Extract the (X, Y) coordinate from the center of the cell holding the provided text.  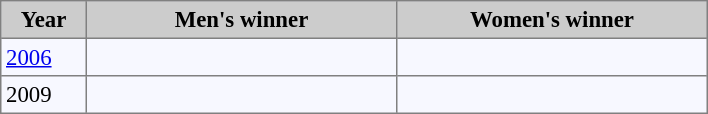
Year (44, 20)
Men's winner (241, 20)
2006 (44, 57)
2009 (44, 95)
Women's winner (552, 20)
